Return the [X, Y] coordinate for the center point of the cell that contains the specified text.  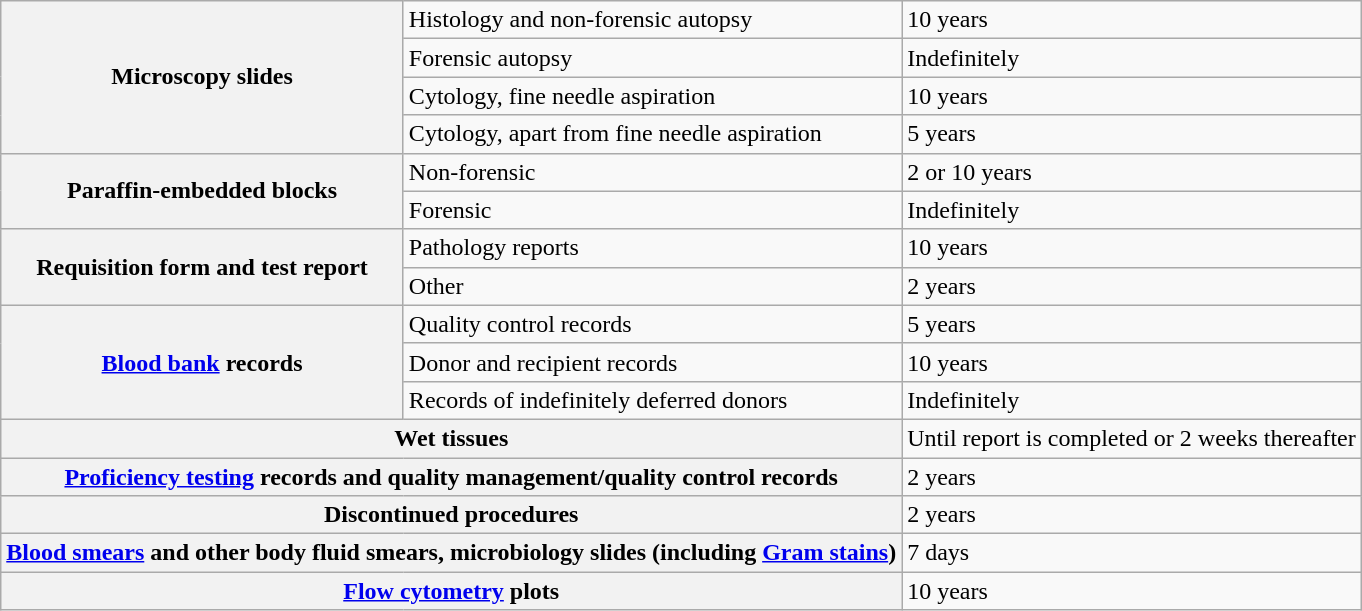
Non-forensic [652, 172]
Blood smears and other body fluid smears, microbiology slides (including Gram stains) [452, 553]
Forensic [652, 210]
Histology and non-forensic autopsy [652, 20]
Microscopy slides [202, 77]
Records of indefinitely deferred donors [652, 400]
Proficiency testing records and quality management/quality control records [452, 477]
Cytology, fine needle aspiration [652, 96]
Cytology, apart from fine needle aspiration [652, 134]
Pathology reports [652, 248]
Donor and recipient records [652, 362]
Blood bank records [202, 362]
7 days [1132, 553]
Discontinued procedures [452, 515]
Other [652, 286]
Paraffin-embedded blocks [202, 191]
Until report is completed or 2 weeks thereafter [1132, 438]
Flow cytometry plots [452, 591]
Requisition form and test report [202, 267]
Quality control records [652, 324]
Wet tissues [452, 438]
Forensic autopsy [652, 58]
2 or 10 years [1132, 172]
